Determine the [X, Y] coordinate at the center of the cell enclosing the given text.  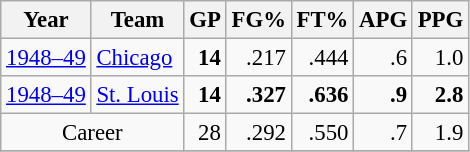
FT% [322, 20]
Chicago [138, 58]
.550 [322, 133]
.217 [258, 58]
28 [205, 133]
.444 [322, 58]
.636 [322, 95]
1.9 [440, 133]
PPG [440, 20]
Career [92, 133]
APG [384, 20]
Team [138, 20]
Year [46, 20]
St. Louis [138, 95]
.9 [384, 95]
2.8 [440, 95]
GP [205, 20]
.327 [258, 95]
1.0 [440, 58]
FG% [258, 20]
.7 [384, 133]
.292 [258, 133]
.6 [384, 58]
